From the cell containing the given text, extract its center point as [X, Y] coordinate. 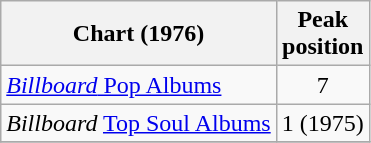
1 (1975) [322, 123]
Peakposition [322, 34]
Chart (1976) [138, 34]
7 [322, 85]
Billboard Top Soul Albums [138, 123]
Billboard Pop Albums [138, 85]
